Return the (X, Y) coordinate for the center point of the cell that contains the specified text.  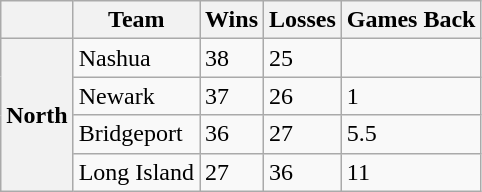
26 (303, 96)
5.5 (411, 134)
Bridgeport (136, 134)
Team (136, 20)
Long Island (136, 172)
Losses (303, 20)
11 (411, 172)
Wins (232, 20)
1 (411, 96)
Nashua (136, 58)
38 (232, 58)
37 (232, 96)
Games Back (411, 20)
Newark (136, 96)
25 (303, 58)
North (37, 115)
